Return [x, y] of the center of cell containing provided text 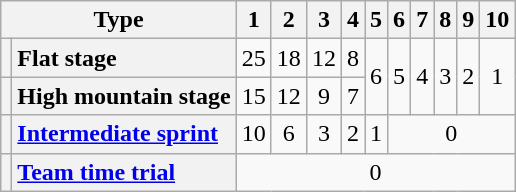
Type [119, 20]
High mountain stage [124, 96]
Team time trial [124, 172]
15 [254, 96]
18 [288, 58]
Intermediate sprint [124, 134]
Flat stage [124, 58]
25 [254, 58]
